Scan for the cell matching the given text and deliver its [X, Y] coordinate at center. 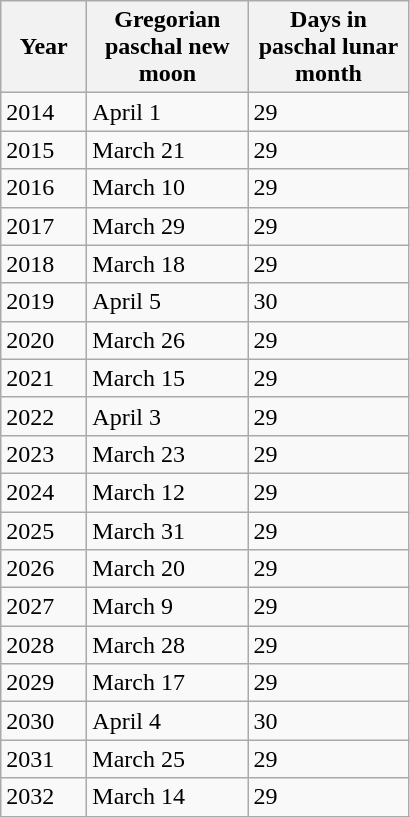
March 14 [168, 797]
Gregorian paschal new moon [168, 47]
2014 [44, 112]
March 28 [168, 645]
2030 [44, 721]
Year [44, 47]
March 26 [168, 340]
2022 [44, 416]
2027 [44, 607]
April 1 [168, 112]
2019 [44, 302]
2016 [44, 188]
2018 [44, 264]
March 31 [168, 531]
2024 [44, 492]
2031 [44, 759]
March 20 [168, 569]
2023 [44, 454]
March 25 [168, 759]
March 17 [168, 683]
March 15 [168, 378]
2028 [44, 645]
April 4 [168, 721]
2020 [44, 340]
March 23 [168, 454]
2017 [44, 226]
March 12 [168, 492]
March 18 [168, 264]
March 9 [168, 607]
March 10 [168, 188]
2021 [44, 378]
2026 [44, 569]
April 5 [168, 302]
2032 [44, 797]
2025 [44, 531]
2029 [44, 683]
March 21 [168, 150]
March 29 [168, 226]
April 3 [168, 416]
2015 [44, 150]
Days in paschal lunar month [328, 47]
